Pinpoint the cell where the given text exists, returning its (x, y) midpoint coordinate. 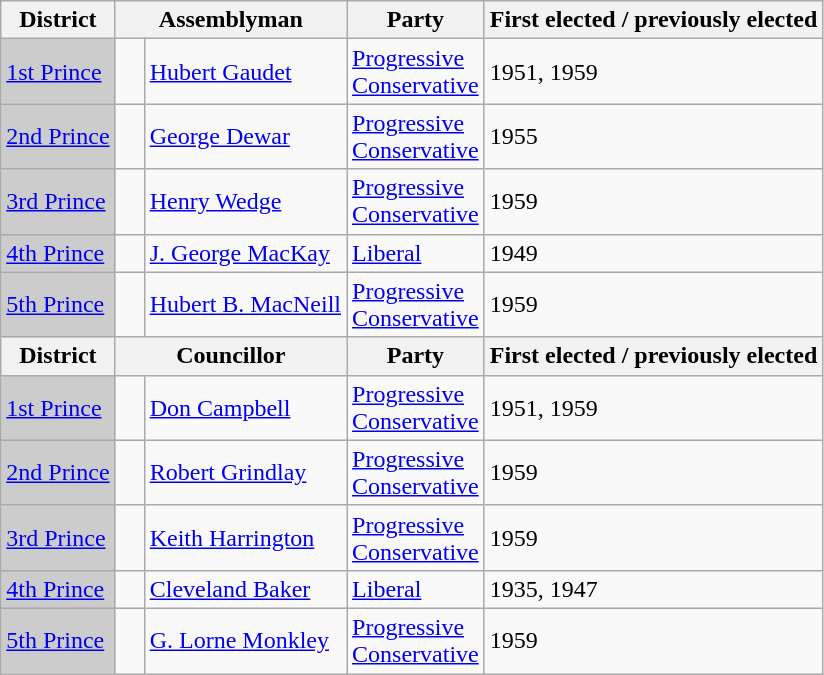
Assemblyman (230, 20)
Councillor (230, 356)
G. Lorne Monkley (245, 640)
Hubert B. MacNeill (245, 304)
1949 (654, 253)
Hubert Gaudet (245, 72)
1935, 1947 (654, 589)
Don Campbell (245, 408)
George Dewar (245, 136)
Robert Grindlay (245, 472)
Cleveland Baker (245, 589)
J. George MacKay (245, 253)
1955 (654, 136)
Henry Wedge (245, 202)
Keith Harrington (245, 538)
